Determine the (X, Y) coordinate at the center of the cell enclosing the given text.  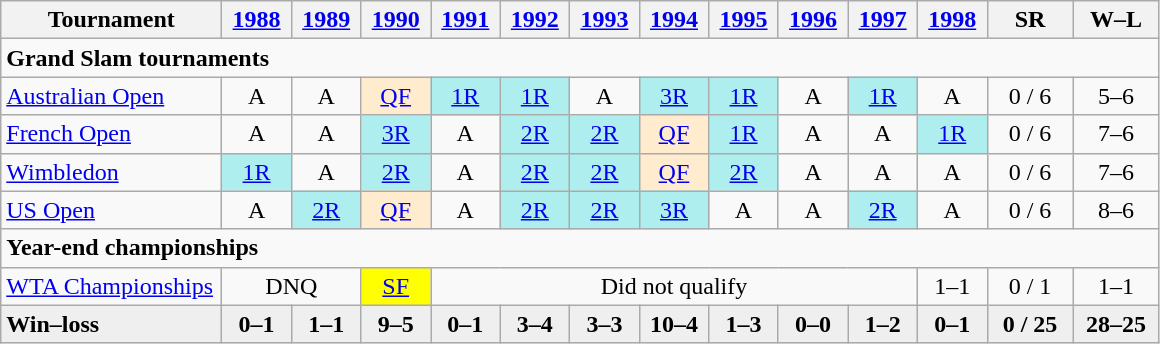
W–L (1116, 20)
1989 (326, 20)
10–4 (674, 324)
1992 (535, 20)
SR (1030, 20)
1998 (952, 20)
0 / 25 (1030, 324)
US Open (112, 210)
Australian Open (112, 96)
8–6 (1116, 210)
Year-end championships (580, 248)
Wimbledon (112, 172)
3–3 (605, 324)
SF (396, 286)
Did not qualify (674, 286)
3–4 (535, 324)
1991 (465, 20)
0–0 (813, 324)
Tournament (112, 20)
1996 (813, 20)
Win–loss (112, 324)
1990 (396, 20)
1–3 (744, 324)
0 / 1 (1030, 286)
WTA Championships (112, 286)
Grand Slam tournaments (580, 58)
1993 (605, 20)
1994 (674, 20)
9–5 (396, 324)
1995 (744, 20)
28–25 (1116, 324)
1997 (883, 20)
5–6 (1116, 96)
1–2 (883, 324)
French Open (112, 134)
1988 (257, 20)
DNQ (292, 286)
